Return the [X, Y] coordinate for the center point of the cell that contains the specified text.  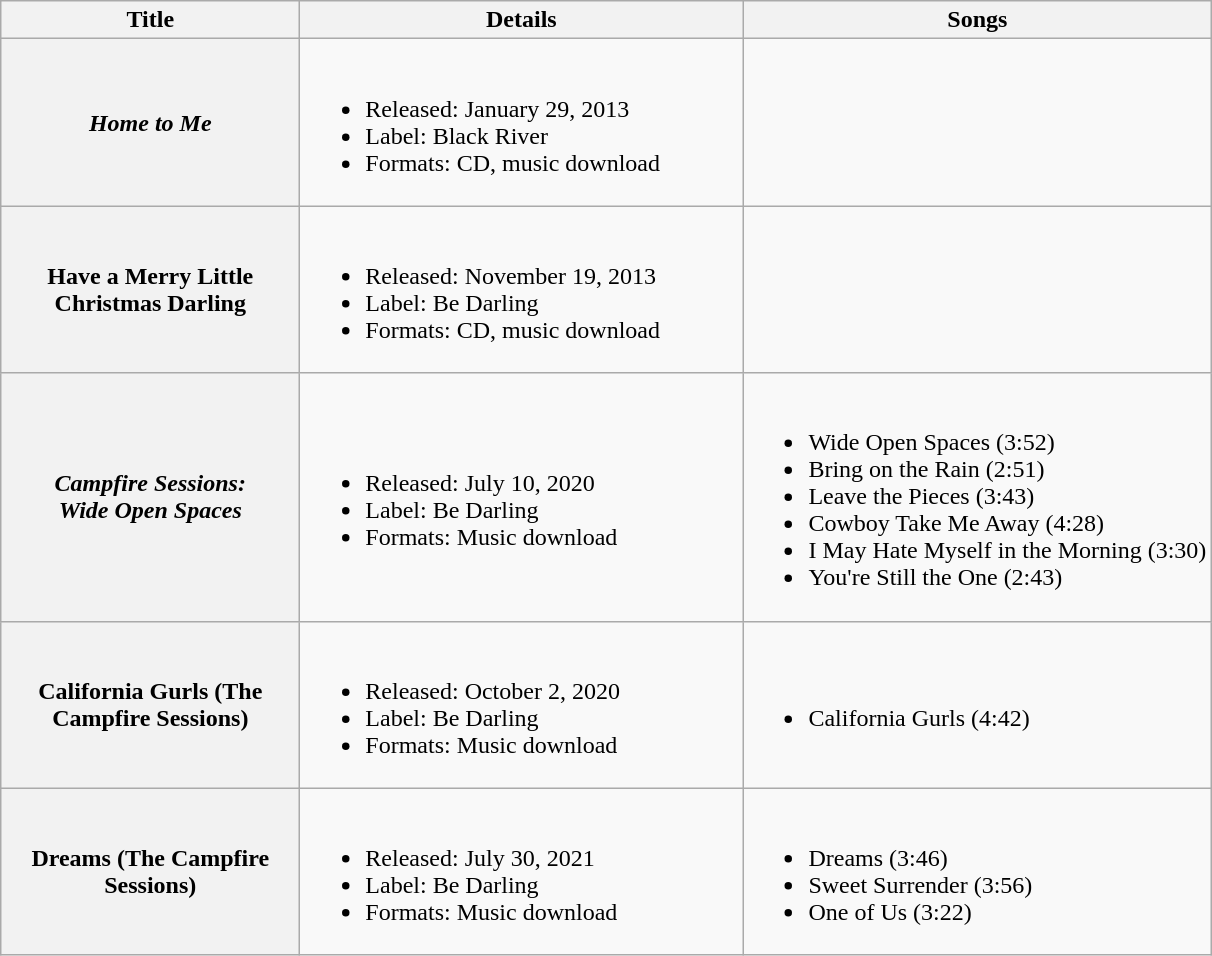
Details [522, 20]
Released: January 29, 2013Label: Black RiverFormats: CD, music download [522, 122]
Released: July 10, 2020Label: Be DarlingFormats: Music download [522, 497]
Dreams (3:46)Sweet Surrender (3:56)One of Us (3:22) [978, 872]
California Gurls (The Campfire Sessions) [150, 704]
Released: November 19, 2013Label: Be DarlingFormats: CD, music download [522, 290]
Have a Merry Little Christmas Darling [150, 290]
California Gurls (4:42) [978, 704]
Campfire Sessions:Wide Open Spaces [150, 497]
Home to Me [150, 122]
Released: October 2, 2020Label: Be DarlingFormats: Music download [522, 704]
Songs [978, 20]
Released: July 30, 2021Label: Be DarlingFormats: Music download [522, 872]
Title [150, 20]
Dreams (The Campfire Sessions) [150, 872]
